For the text-containing cell, return its midpoint in [x, y] coordinate format. 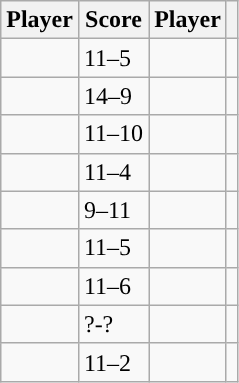
Score [113, 20]
11–10 [113, 134]
11–2 [113, 362]
14–9 [113, 96]
11–6 [113, 286]
11–4 [113, 172]
?-? [113, 324]
9–11 [113, 210]
